Identify which cell holds the provided text, then report its [x, y] central coordinate. 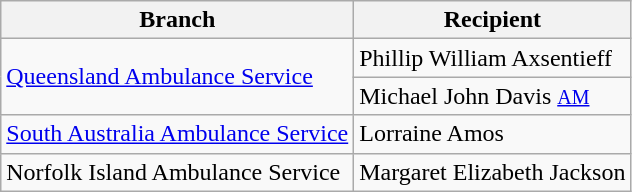
Norfolk Island Ambulance Service [178, 172]
Recipient [492, 20]
Margaret Elizabeth Jackson [492, 172]
Lorraine Amos [492, 134]
Queensland Ambulance Service [178, 77]
Michael John Davis AM [492, 96]
South Australia Ambulance Service [178, 134]
Phillip William Axsentieff [492, 58]
Branch [178, 20]
